Identify which cell holds the provided text, then report its [x, y] central coordinate. 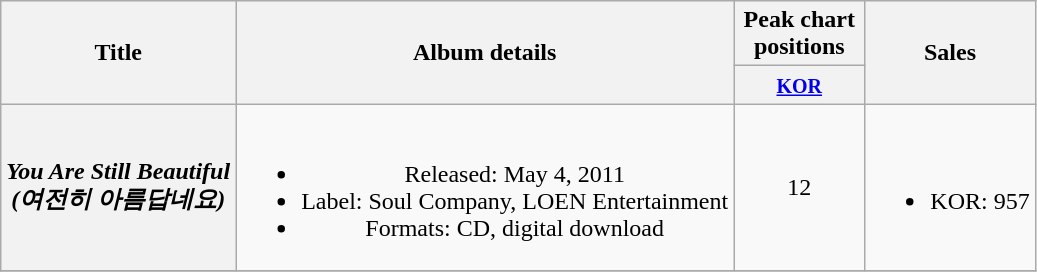
You Are Still Beautiful(여전히 아름답네요) [118, 188]
KOR [800, 85]
KOR: 957 [950, 188]
Sales [950, 52]
12 [800, 188]
Released: May 4, 2011Label: Soul Company, LOEN EntertainmentFormats: CD, digital download [485, 188]
Peak chart positions [800, 34]
Title [118, 52]
Album details [485, 52]
